From the cell containing the given text, extract its center point as [X, Y] coordinate. 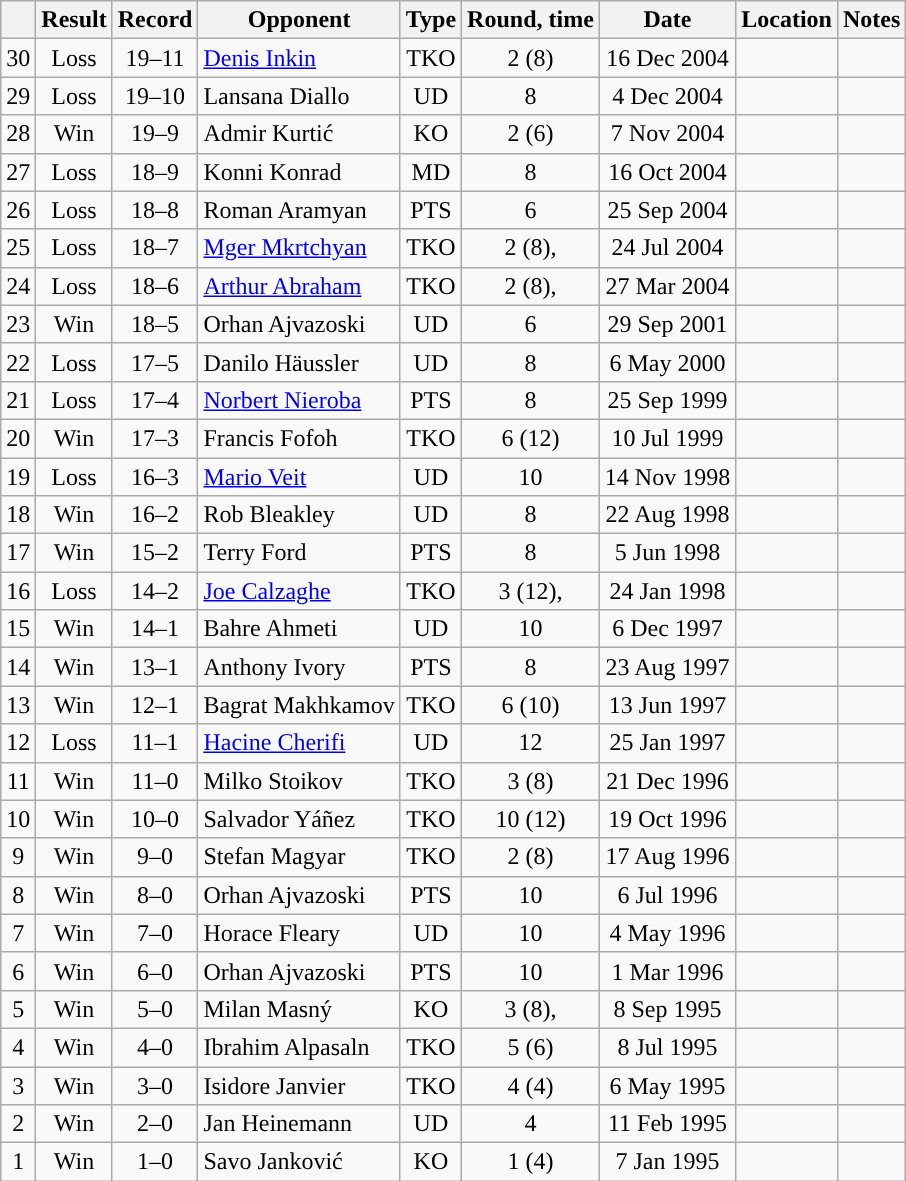
25 Jan 1997 [667, 743]
9–0 [155, 857]
6–0 [155, 971]
4 May 1996 [667, 933]
15 [18, 629]
Norbert Nieroba [299, 400]
6 May 2000 [667, 362]
Isidore Janvier [299, 1085]
19 [18, 477]
10–0 [155, 819]
Notes [871, 20]
Salvador Yáñez [299, 819]
13–1 [155, 667]
1 [18, 1162]
17–5 [155, 362]
24 Jan 1998 [667, 591]
20 [18, 438]
1 Mar 1996 [667, 971]
Francis Fofoh [299, 438]
23 [18, 324]
17 Aug 1996 [667, 857]
11 [18, 781]
16 Oct 2004 [667, 172]
Round, time [531, 20]
26 [18, 210]
11–1 [155, 743]
Opponent [299, 20]
13 [18, 705]
18 [18, 515]
Mario Veit [299, 477]
15–2 [155, 553]
5 (6) [531, 1047]
1 (4) [531, 1162]
25 Sep 2004 [667, 210]
Joe Calzaghe [299, 591]
14–1 [155, 629]
18–9 [155, 172]
6 (12) [531, 438]
8 Sep 1995 [667, 1009]
19–10 [155, 96]
7 [18, 933]
5 [18, 1009]
Admir Kurtić [299, 134]
6 Jul 1996 [667, 895]
Bagrat Makhkamov [299, 705]
4 Dec 2004 [667, 96]
28 [18, 134]
Bahre Ahmeti [299, 629]
23 Aug 1997 [667, 667]
14 Nov 1998 [667, 477]
21 Dec 1996 [667, 781]
25 [18, 248]
Horace Fleary [299, 933]
16 [18, 591]
Mger Mkrtchyan [299, 248]
Ibrahim Alpasaln [299, 1047]
Roman Aramyan [299, 210]
Date [667, 20]
29 Sep 2001 [667, 324]
Milko Stoikov [299, 781]
Hacine Cherifi [299, 743]
8 Jul 1995 [667, 1047]
6 May 1995 [667, 1085]
21 [18, 400]
Terry Ford [299, 553]
17–4 [155, 400]
Denis Inkin [299, 58]
7–0 [155, 933]
19–9 [155, 134]
4–0 [155, 1047]
Result [74, 20]
13 Jun 1997 [667, 705]
27 [18, 172]
Rob Bleakley [299, 515]
3 (8) [531, 781]
22 [18, 362]
1–0 [155, 1162]
16–2 [155, 515]
30 [18, 58]
7 Nov 2004 [667, 134]
8–0 [155, 895]
6 Dec 1997 [667, 629]
29 [18, 96]
12–1 [155, 705]
17–3 [155, 438]
2 [18, 1124]
Lansana Diallo [299, 96]
6 (10) [531, 705]
18–6 [155, 286]
18–8 [155, 210]
2 (6) [531, 134]
Anthony Ivory [299, 667]
Stefan Magyar [299, 857]
18–7 [155, 248]
5 Jun 1998 [667, 553]
24 [18, 286]
10 Jul 1999 [667, 438]
3 (8), [531, 1009]
3 (12), [531, 591]
22 Aug 1998 [667, 515]
Savo Janković [299, 1162]
19–11 [155, 58]
Location [787, 20]
Record [155, 20]
25 Sep 1999 [667, 400]
5–0 [155, 1009]
2–0 [155, 1124]
Milan Masný [299, 1009]
14 [18, 667]
Jan Heinemann [299, 1124]
11–0 [155, 781]
Type [430, 20]
14–2 [155, 591]
7 Jan 1995 [667, 1162]
16–3 [155, 477]
3–0 [155, 1085]
24 Jul 2004 [667, 248]
19 Oct 1996 [667, 819]
18–5 [155, 324]
Danilo Häussler [299, 362]
Konni Konrad [299, 172]
10 (12) [531, 819]
3 [18, 1085]
MD [430, 172]
Arthur Abraham [299, 286]
17 [18, 553]
11 Feb 1995 [667, 1124]
9 [18, 857]
4 (4) [531, 1085]
16 Dec 2004 [667, 58]
27 Mar 2004 [667, 286]
